Extract the [X, Y] coordinate from the center of the cell holding the provided text.  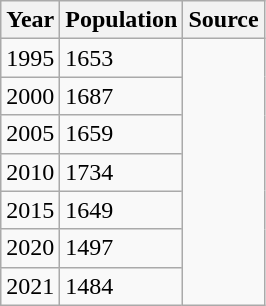
1659 [122, 134]
2020 [30, 248]
2015 [30, 210]
2005 [30, 134]
1653 [122, 58]
1484 [122, 286]
1497 [122, 248]
1649 [122, 210]
2000 [30, 96]
1734 [122, 172]
2021 [30, 286]
1687 [122, 96]
Year [30, 20]
Population [122, 20]
Source [224, 20]
2010 [30, 172]
1995 [30, 58]
